Scan for the cell matching the given text and deliver its (x, y) coordinate at center. 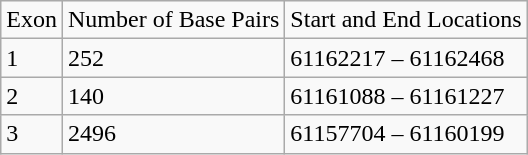
Start and End Locations (406, 20)
Exon (32, 20)
2 (32, 96)
61161088 – 61161227 (406, 96)
61162217 – 61162468 (406, 58)
1 (32, 58)
Number of Base Pairs (173, 20)
140 (173, 96)
3 (32, 134)
61157704 – 61160199 (406, 134)
2496 (173, 134)
252 (173, 58)
